Output the [X, Y] coordinate of the center of the cell containing the given text.  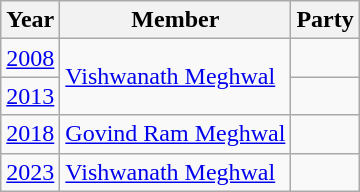
2008 [30, 58]
2018 [30, 134]
Party [325, 20]
Govind Ram Meghwal [176, 134]
Member [176, 20]
2023 [30, 172]
Year [30, 20]
2013 [30, 96]
